From the cell containing the given text, extract its center point as [X, Y] coordinate. 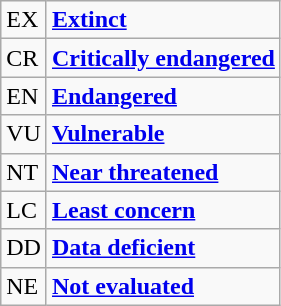
Not evaluated [163, 286]
VU [24, 134]
CR [24, 58]
Data deficient [163, 248]
LC [24, 210]
EX [24, 20]
NE [24, 286]
NT [24, 172]
Endangered [163, 96]
Least concern [163, 210]
Critically endangered [163, 58]
Extinct [163, 20]
DD [24, 248]
Vulnerable [163, 134]
EN [24, 96]
Near threatened [163, 172]
